Detect which cell encompasses the target text, then output its [x, y] center coordinate. 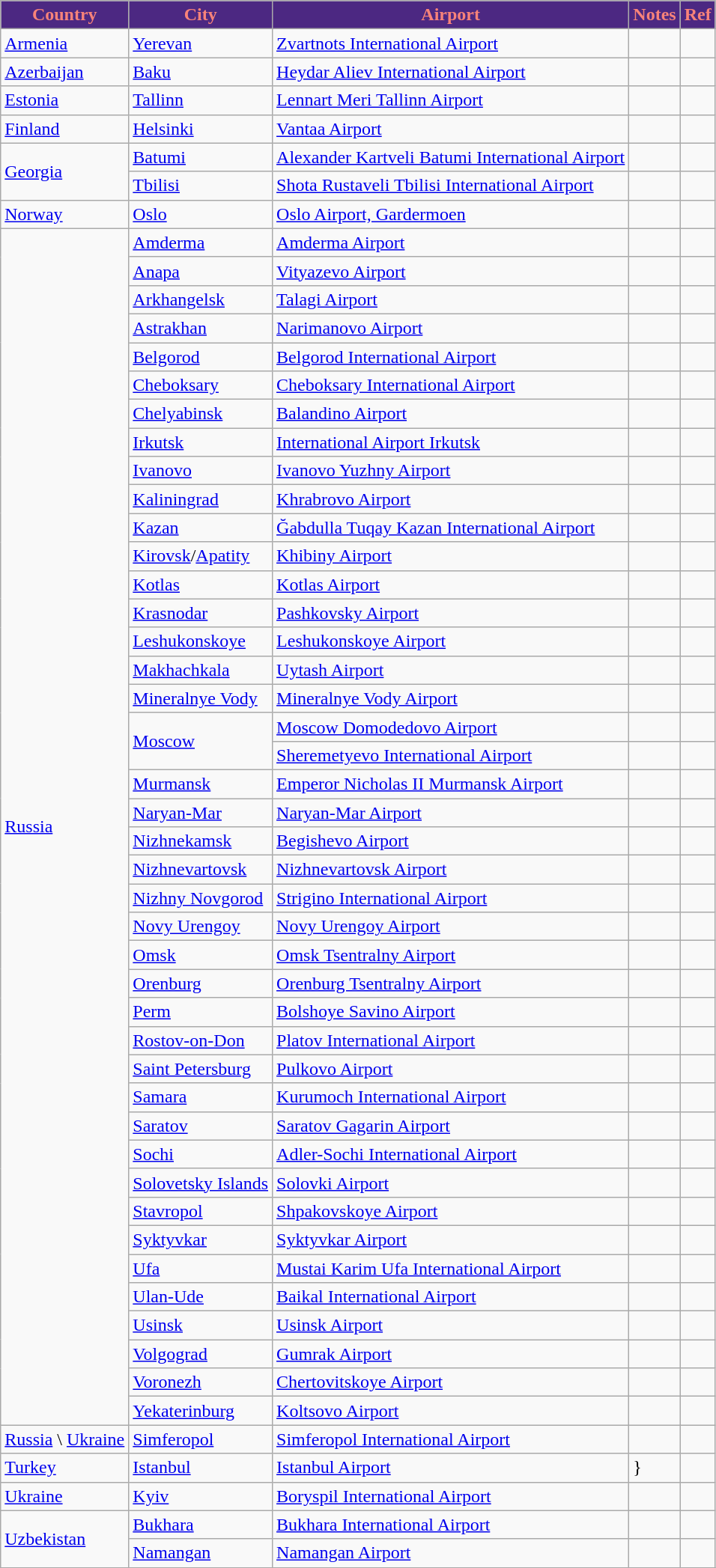
Turkey [64, 1468]
Begishevo Airport [451, 841]
Chertovitskoye Airport [451, 1382]
Zvartnots International Airport [451, 43]
City [201, 15]
Belgorod [201, 357]
Vantaa Airport [451, 129]
Novy Urengoy Airport [451, 927]
Belgorod International Airport [451, 357]
Estonia [64, 100]
Tbilisi [201, 186]
Shpakovskoye Airport [451, 1211]
Russia [64, 826]
Emperor Nicholas II Murmansk Airport [451, 784]
Shota Rustaveli Tbilisi International Airport [451, 186]
Tallinn [201, 100]
Omsk [201, 955]
Armenia [64, 43]
Khibiny Airport [451, 556]
Simferopol [201, 1439]
Kirovsk/Apatity [201, 556]
Amderma Airport [451, 242]
Oslo Airport, Gardermoen [451, 214]
Talagi Airport [451, 299]
Arkhangelsk [201, 299]
Helsinki [201, 129]
Nizhnevartovsk Airport [451, 870]
Usinsk Airport [451, 1326]
Naryan-Mar [201, 812]
Mustai Karim Ufa International Airport [451, 1269]
Baku [201, 72]
Amderma [201, 242]
Batumi [201, 157]
Uzbekistan [64, 1539]
Kyiv [201, 1496]
Yerevan [201, 43]
Chelyabinsk [201, 414]
Murmansk [201, 784]
Bolshoye Savino Airport [451, 1012]
Nizhny Novgorod [201, 898]
Omsk Tsentralny Airport [451, 955]
Saint Petersburg [201, 1069]
Rostov-on-Don [201, 1040]
Heydar Aliev International Airport [451, 72]
Kurumoch International Airport [451, 1097]
Istanbul [201, 1468]
Baikal International Airport [451, 1297]
Georgia [64, 171]
Balandino Airport [451, 414]
Voronezh [201, 1382]
Adler-Sochi International Airport [451, 1154]
Astrakhan [201, 328]
Lennart Meri Tallinn Airport [451, 100]
Vityazevo Airport [451, 271]
Solovetsky Islands [201, 1183]
Notes [655, 15]
Moscow Domodedovo Airport [451, 727]
Ğabdulla Tuqay Kazan International Airport [451, 528]
Russia \ Ukraine [64, 1439]
Ref [698, 15]
Strigino International Airport [451, 898]
Pulkovo Airport [451, 1069]
Uytash Airport [451, 670]
Orenburg [201, 983]
Kazan [201, 528]
Alexander Kartveli Batumi International Airport [451, 157]
Leshukonskoye [201, 641]
Cheboksary [201, 385]
Sheremetyevo International Airport [451, 755]
Saratov Gagarin Airport [451, 1126]
Ufa [201, 1269]
Yekaterinburg [201, 1411]
Kotlas [201, 585]
Ivanovo [201, 471]
Country [64, 15]
Gumrak Airport [451, 1354]
Airport [451, 15]
Namangan Airport [451, 1553]
Novy Urengoy [201, 927]
Kotlas Airport [451, 585]
Bukhara [201, 1525]
Bukhara International Airport [451, 1525]
Leshukonskoye Airport [451, 641]
Samara [201, 1097]
Boryspil International Airport [451, 1496]
Azerbaijan [64, 72]
Ulan-Ude [201, 1297]
Cheboksary International Airport [451, 385]
Syktyvkar [201, 1239]
} [655, 1468]
Pashkovsky Airport [451, 613]
Mineralnye Vody Airport [451, 698]
Naryan-Mar Airport [451, 812]
Stavropol [201, 1211]
Volgograd [201, 1354]
International Airport Irkutsk [451, 442]
Perm [201, 1012]
Khrabrovo Airport [451, 499]
Syktyvkar Airport [451, 1239]
Sochi [201, 1154]
Usinsk [201, 1326]
Saratov [201, 1126]
Kaliningrad [201, 499]
Istanbul Airport [451, 1468]
Ukraine [64, 1496]
Namangan [201, 1553]
Makhachkala [201, 670]
Oslo [201, 214]
Narimanovo Airport [451, 328]
Solovki Airport [451, 1183]
Anapa [201, 271]
Koltsovo Airport [451, 1411]
Moscow [201, 741]
Nizhnevartovsk [201, 870]
Platov International Airport [451, 1040]
Simferopol International Airport [451, 1439]
Krasnodar [201, 613]
Orenburg Tsentralny Airport [451, 983]
Mineralnye Vody [201, 698]
Nizhnekamsk [201, 841]
Irkutsk [201, 442]
Norway [64, 214]
Ivanovo Yuzhny Airport [451, 471]
Finland [64, 129]
